Output the [X, Y] coordinate of the center of the cell containing the given text.  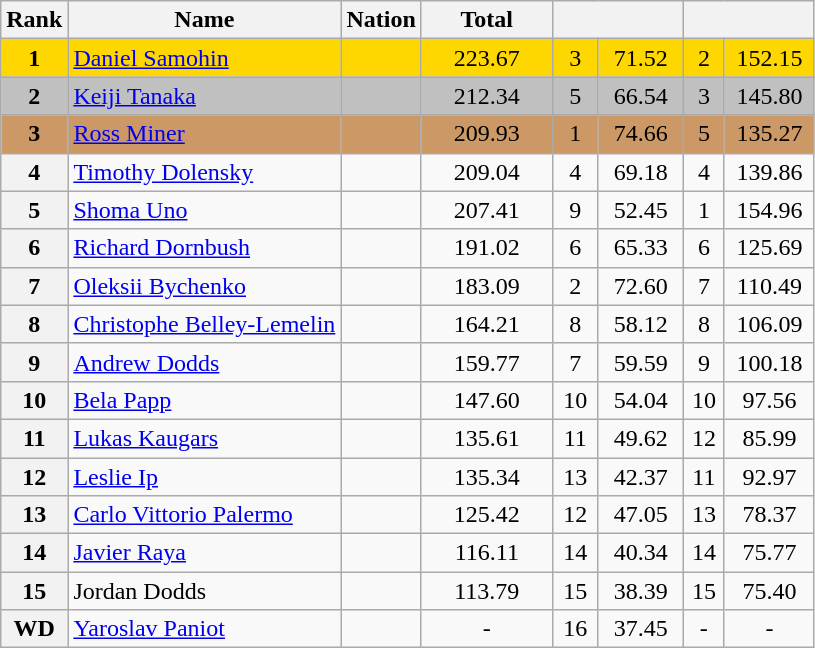
164.21 [486, 324]
Total [486, 20]
135.27 [769, 134]
191.02 [486, 248]
125.42 [486, 515]
Name [204, 20]
72.60 [640, 286]
113.79 [486, 591]
Lukas Kaugars [204, 438]
147.60 [486, 400]
145.80 [769, 96]
WD [34, 629]
Rank [34, 20]
152.15 [769, 58]
139.86 [769, 172]
207.41 [486, 210]
54.04 [640, 400]
154.96 [769, 210]
Leslie Ip [204, 477]
38.39 [640, 591]
85.99 [769, 438]
Javier Raya [204, 553]
71.52 [640, 58]
74.66 [640, 134]
Yaroslav Paniot [204, 629]
65.33 [640, 248]
Jordan Dodds [204, 591]
209.93 [486, 134]
100.18 [769, 362]
209.04 [486, 172]
75.40 [769, 591]
125.69 [769, 248]
Daniel Samohin [204, 58]
106.09 [769, 324]
42.37 [640, 477]
135.34 [486, 477]
37.45 [640, 629]
110.49 [769, 286]
Keiji Tanaka [204, 96]
69.18 [640, 172]
59.59 [640, 362]
183.09 [486, 286]
Bela Papp [204, 400]
Nation [381, 20]
52.45 [640, 210]
116.11 [486, 553]
16 [575, 629]
Timothy Dolensky [204, 172]
75.77 [769, 553]
47.05 [640, 515]
Carlo Vittorio Palermo [204, 515]
223.67 [486, 58]
49.62 [640, 438]
Oleksii Bychenko [204, 286]
Shoma Uno [204, 210]
Andrew Dodds [204, 362]
Ross Miner [204, 134]
78.37 [769, 515]
159.77 [486, 362]
135.61 [486, 438]
92.97 [769, 477]
97.56 [769, 400]
212.34 [486, 96]
66.54 [640, 96]
Richard Dornbush [204, 248]
58.12 [640, 324]
Christophe Belley-Lemelin [204, 324]
40.34 [640, 553]
